Locate the cell with the specified text and output its (x, y) center coordinate. 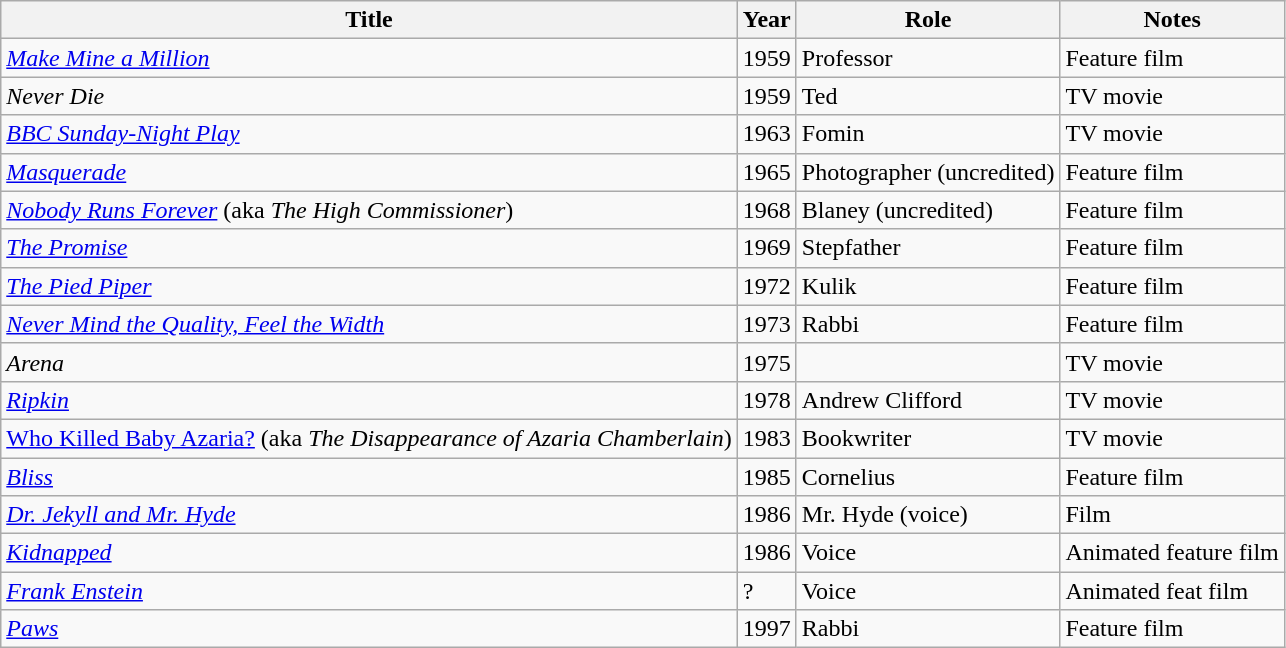
BBC Sunday-Night Play (369, 134)
Andrew Clifford (928, 400)
Fomin (928, 134)
Professor (928, 58)
Animated feat film (1172, 591)
Title (369, 20)
Ted (928, 96)
Animated feature film (1172, 553)
1968 (766, 210)
Notes (1172, 20)
Film (1172, 515)
Kidnapped (369, 553)
1969 (766, 248)
Arena (369, 362)
Never Die (369, 96)
? (766, 591)
Kulik (928, 286)
1978 (766, 400)
Paws (369, 629)
Bliss (369, 477)
Role (928, 20)
1965 (766, 172)
Who Killed Baby Azaria? (aka The Disappearance of Azaria Chamberlain) (369, 438)
Blaney (uncredited) (928, 210)
Dr. Jekyll and Mr. Hyde (369, 515)
1973 (766, 324)
Cornelius (928, 477)
1985 (766, 477)
1983 (766, 438)
Ripkin (369, 400)
Bookwriter (928, 438)
1997 (766, 629)
Never Mind the Quality, Feel the Width (369, 324)
1972 (766, 286)
1963 (766, 134)
1975 (766, 362)
The Pied Piper (369, 286)
Stepfather (928, 248)
Mr. Hyde (voice) (928, 515)
Photographer (uncredited) (928, 172)
Frank Enstein (369, 591)
The Promise (369, 248)
Year (766, 20)
Nobody Runs Forever (aka The High Commissioner) (369, 210)
Masquerade (369, 172)
Make Mine a Million (369, 58)
